Extract the [X, Y] coordinate from the center of the cell holding the provided text.  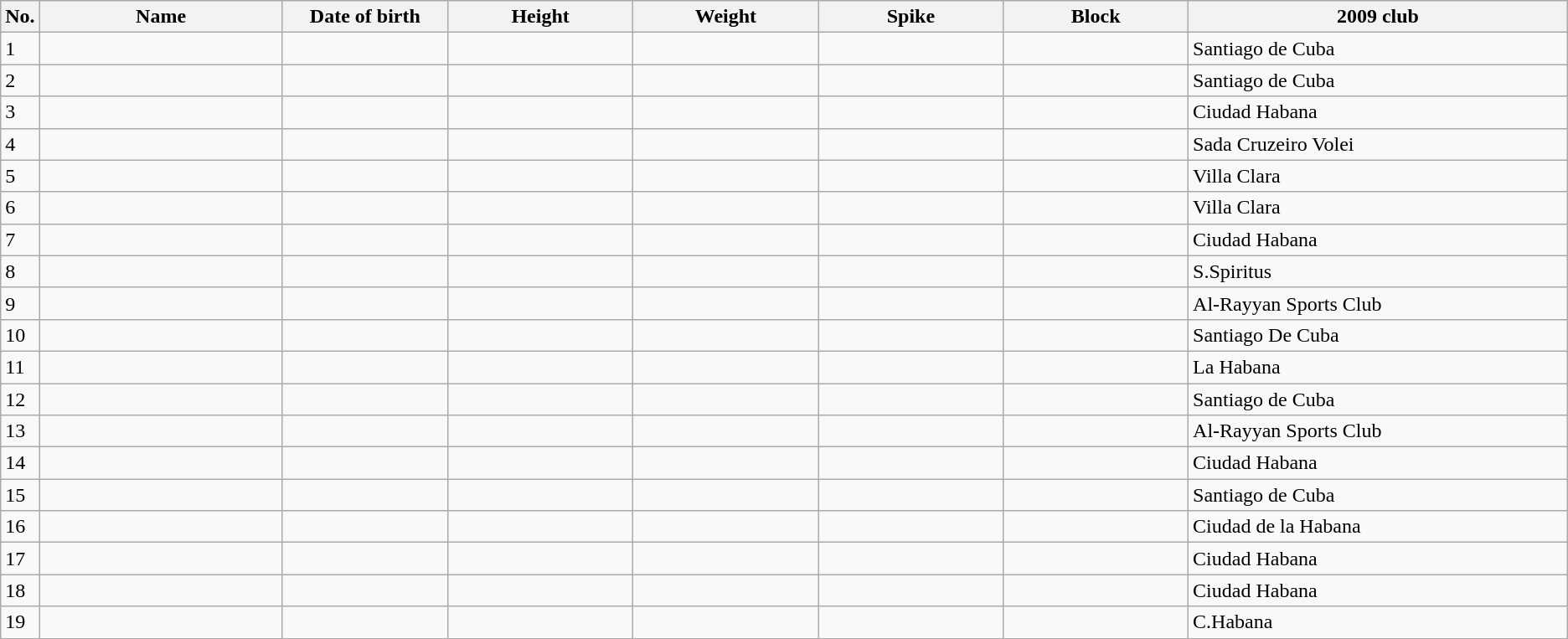
9 [20, 303]
C.Habana [1379, 622]
Santiago De Cuba [1379, 335]
12 [20, 399]
11 [20, 367]
Sada Cruzeiro Volei [1379, 144]
2009 club [1379, 17]
La Habana [1379, 367]
8 [20, 271]
Spike [911, 17]
No. [20, 17]
4 [20, 144]
15 [20, 495]
Ciudad de la Habana [1379, 527]
3 [20, 112]
7 [20, 240]
6 [20, 208]
1 [20, 49]
16 [20, 527]
Height [541, 17]
2 [20, 80]
14 [20, 463]
Block [1096, 17]
18 [20, 590]
5 [20, 176]
17 [20, 559]
Date of birth [365, 17]
S.Spiritus [1379, 271]
19 [20, 622]
Weight [725, 17]
13 [20, 431]
10 [20, 335]
Name [161, 17]
